Pinpoint the cell where the given text exists, returning its [X, Y] midpoint coordinate. 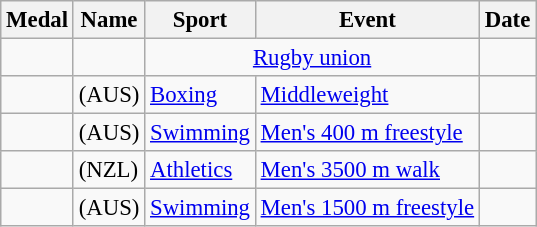
Middleweight [367, 95]
Athletics [200, 170]
Men's 400 m freestyle [367, 133]
Rugby union [312, 58]
Boxing [200, 95]
Men's 1500 m freestyle [367, 208]
(NZL) [108, 170]
Name [108, 20]
Medal [38, 20]
Event [367, 20]
Date [507, 20]
Men's 3500 m walk [367, 170]
Sport [200, 20]
